Locate the cell with the specified text and output its [X, Y] center coordinate. 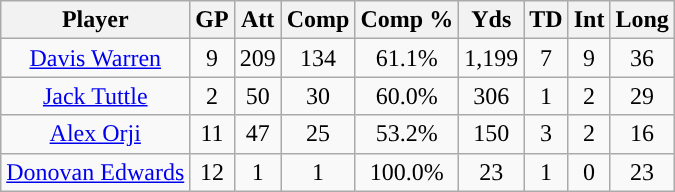
306 [492, 96]
1,199 [492, 58]
Att [258, 20]
Int [589, 20]
61.1% [407, 58]
Davis Warren [96, 58]
Yds [492, 20]
GP [212, 20]
150 [492, 134]
16 [642, 134]
TD [546, 20]
7 [546, 58]
3 [546, 134]
36 [642, 58]
60.0% [407, 96]
50 [258, 96]
100.0% [407, 172]
11 [212, 134]
Comp % [407, 20]
0 [589, 172]
Comp [318, 20]
Player [96, 20]
Donovan Edwards [96, 172]
209 [258, 58]
Long [642, 20]
30 [318, 96]
25 [318, 134]
134 [318, 58]
Alex Orji [96, 134]
12 [212, 172]
Jack Tuttle [96, 96]
53.2% [407, 134]
47 [258, 134]
29 [642, 96]
